Output the [x, y] coordinate of the center of the cell containing the given text.  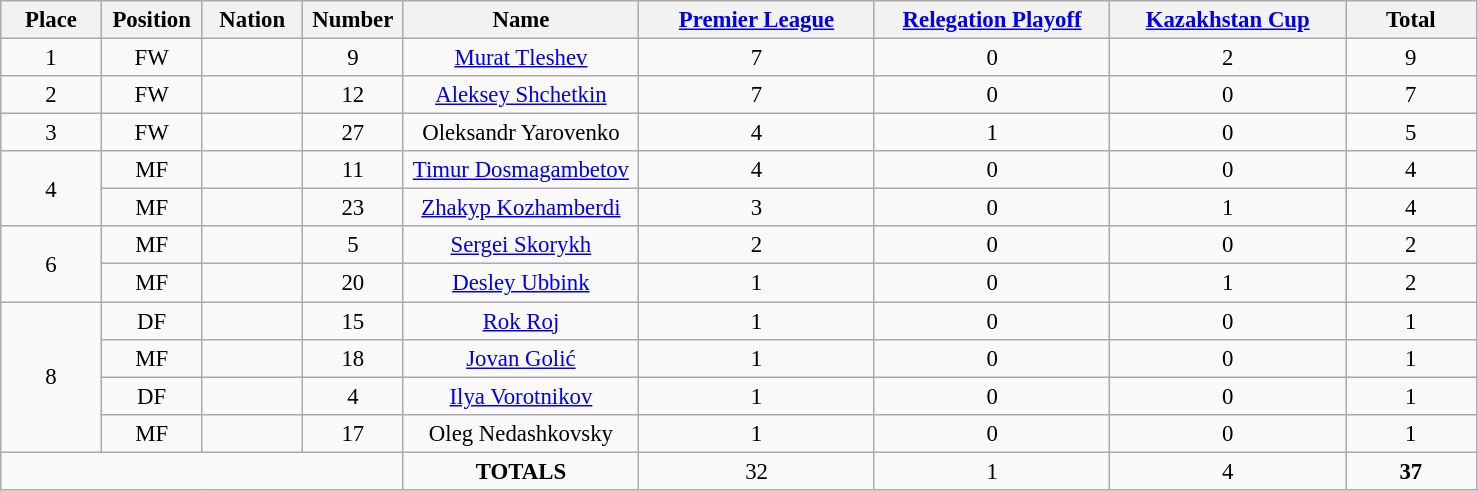
Place [52, 20]
Relegation Playoff [992, 20]
32 [757, 471]
18 [354, 358]
27 [354, 133]
Timur Dosmagambetov [521, 170]
Kazakhstan Cup [1228, 20]
23 [354, 208]
Desley Ubbink [521, 283]
20 [354, 283]
Nation [252, 20]
Ilya Vorotnikov [521, 396]
Total [1412, 20]
15 [354, 321]
Murat Tleshev [521, 58]
12 [354, 95]
Oleg Nedashkovsky [521, 433]
17 [354, 433]
Sergei Skorykh [521, 245]
Aleksey Shchetkin [521, 95]
6 [52, 264]
Name [521, 20]
Number [354, 20]
Oleksandr Yarovenko [521, 133]
Zhakyp Kozhamberdi [521, 208]
TOTALS [521, 471]
11 [354, 170]
Rok Roj [521, 321]
37 [1412, 471]
Premier League [757, 20]
Jovan Golić [521, 358]
8 [52, 377]
Position [152, 20]
